From the cell containing the given text, extract its center point as [X, Y] coordinate. 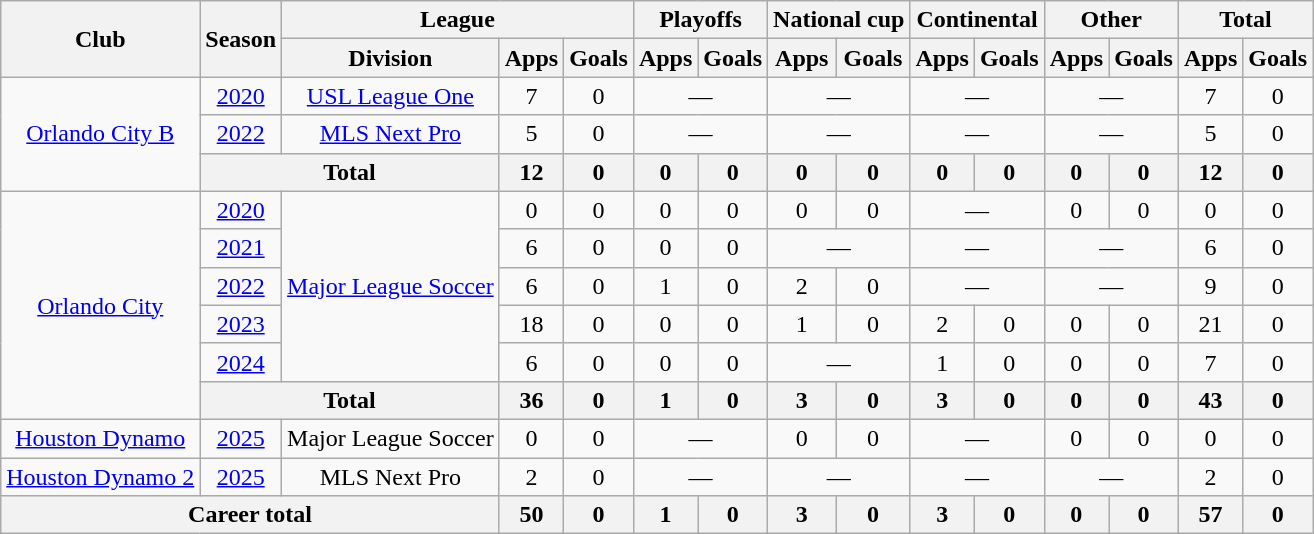
Houston Dynamo 2 [100, 477]
Playoffs [700, 20]
Other [1111, 20]
9 [1210, 286]
Continental [977, 20]
Club [100, 39]
USL League One [391, 96]
2024 [241, 362]
Orlando City B [100, 134]
2023 [241, 324]
Orlando City [100, 305]
League [458, 20]
43 [1210, 400]
Season [241, 39]
50 [531, 515]
2021 [241, 248]
Division [391, 58]
National cup [839, 20]
21 [1210, 324]
Career total [250, 515]
Houston Dynamo [100, 438]
36 [531, 400]
57 [1210, 515]
18 [531, 324]
